From the cell containing the given text, extract its center point as [X, Y] coordinate. 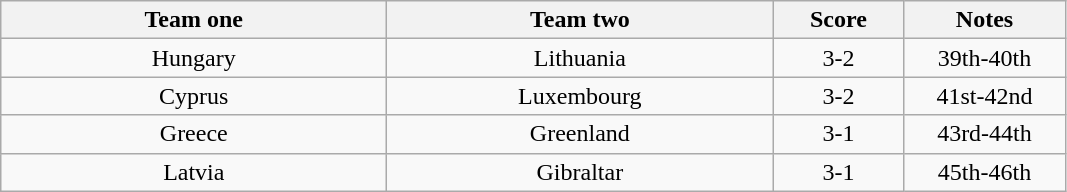
Lithuania [580, 58]
Score [838, 20]
Latvia [194, 172]
39th-40th [984, 58]
41st-42nd [984, 96]
Team two [580, 20]
Cyprus [194, 96]
Team one [194, 20]
Greece [194, 134]
Luxembourg [580, 96]
Notes [984, 20]
45th-46th [984, 172]
Hungary [194, 58]
Gibraltar [580, 172]
43rd-44th [984, 134]
Greenland [580, 134]
